Identify which cell holds the provided text, then report its [x, y] central coordinate. 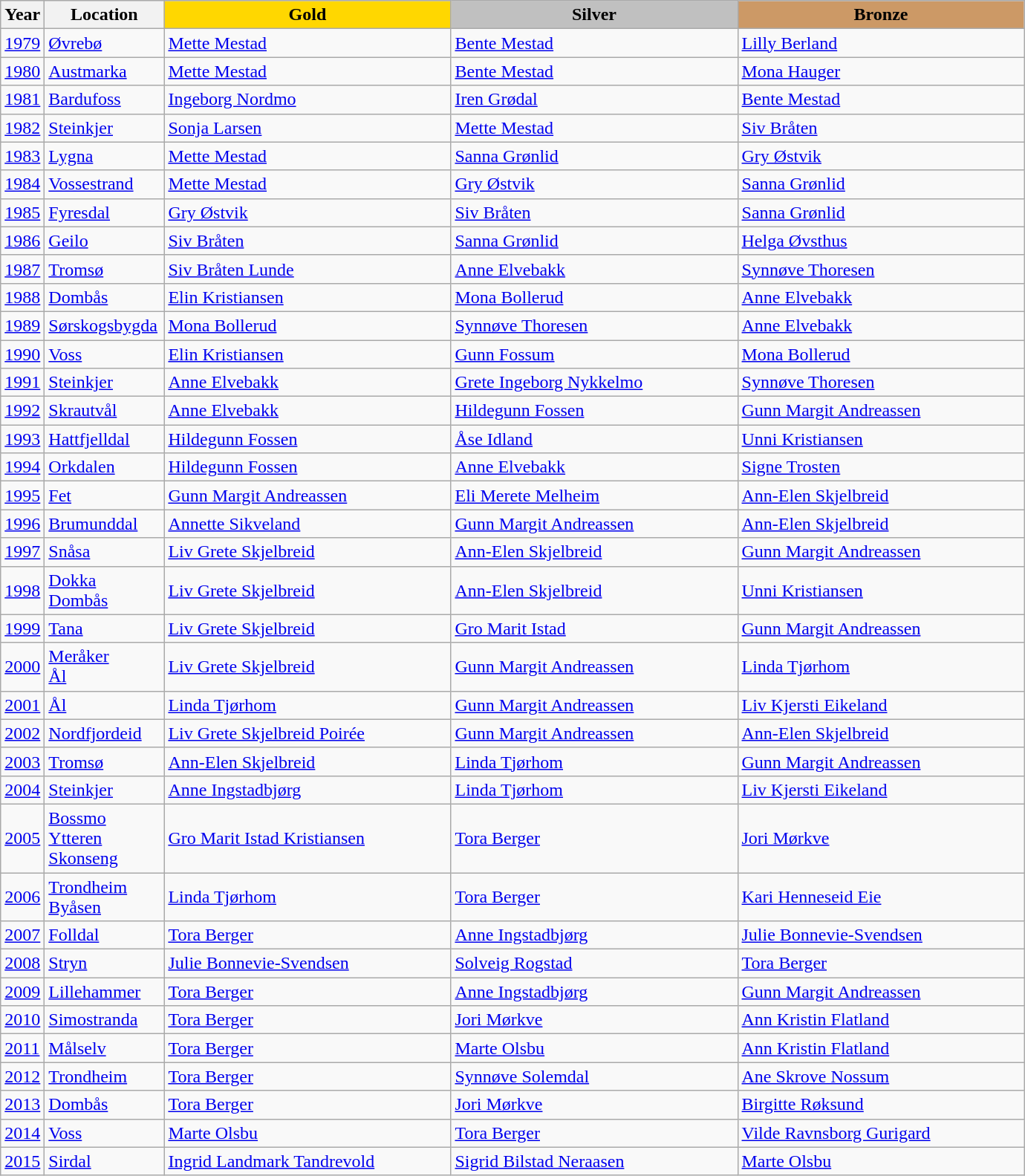
1979 [22, 43]
Sigrid Bilstad Neraasen [594, 1161]
Helga Øvsthus [881, 241]
Iren Grødal [594, 100]
2011 [22, 1048]
Gunn Fossum [594, 354]
Gold [307, 15]
MeråkerÅl [104, 667]
Eli Merete Melheim [594, 496]
BossmoYtterenSkonseng [104, 838]
Sirdal [104, 1161]
Grete Ingeborg Nykkelmo [594, 383]
1983 [22, 156]
DokkaDombås [104, 590]
Sørskogsbygda [104, 325]
Birgitte Røksund [881, 1105]
2010 [22, 1020]
Location [104, 15]
2008 [22, 964]
1982 [22, 128]
Ingeborg Nordmo [307, 100]
Annette Sikveland [307, 524]
2000 [22, 667]
2015 [22, 1161]
Bardufoss [104, 100]
Folldal [104, 935]
Målselv [104, 1048]
Lygna [104, 156]
Ål [104, 705]
Year [22, 15]
1992 [22, 411]
Gro Marit Istad Kristiansen [307, 838]
Brumunddal [104, 524]
Trondheim [104, 1076]
Signe Trosten [881, 467]
2004 [22, 790]
2007 [22, 935]
2005 [22, 838]
2012 [22, 1076]
Geilo [104, 241]
1985 [22, 212]
Solveig Rogstad [594, 964]
1984 [22, 184]
1993 [22, 439]
1994 [22, 467]
Vilde Ravnsborg Gurigard [881, 1133]
1990 [22, 354]
Silver [594, 15]
TrondheimByåsen [104, 896]
Ingrid Landmark Tandrevold [307, 1161]
2006 [22, 896]
1991 [22, 383]
Stryn [104, 964]
1996 [22, 524]
Gro Marit Istad [594, 628]
Ane Skrove Nossum [881, 1076]
Orkdalen [104, 467]
2001 [22, 705]
1986 [22, 241]
Hattfjelldal [104, 439]
Fyresdal [104, 212]
1997 [22, 552]
Vossestrand [104, 184]
Synnøve Solemdal [594, 1076]
1999 [22, 628]
2014 [22, 1133]
Nordfjordeid [104, 733]
Bronze [881, 15]
Simostranda [104, 1020]
Fet [104, 496]
2003 [22, 761]
Austmarka [104, 71]
Sonja Larsen [307, 128]
Lillehammer [104, 992]
2009 [22, 992]
1989 [22, 325]
Lilly Berland [881, 43]
2002 [22, 733]
1988 [22, 297]
Øvrebø [104, 43]
Kari Henneseid Eie [881, 896]
Tana [104, 628]
1987 [22, 269]
1995 [22, 496]
Skrautvål [104, 411]
1980 [22, 71]
2013 [22, 1105]
Siv Bråten Lunde [307, 269]
Åse Idland [594, 439]
Liv Grete Skjelbreid Poirée [307, 733]
Snåsa [104, 552]
Mona Hauger [881, 71]
1981 [22, 100]
1998 [22, 590]
